Return (X, Y) of the center of cell containing provided text 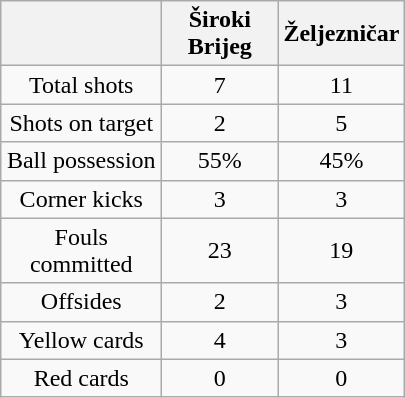
Yellow cards (82, 340)
Corner kicks (82, 199)
Shots on target (82, 123)
Željezničar (342, 34)
Red cards (82, 378)
45% (342, 161)
5 (342, 123)
Fouls committed (82, 250)
Offsides (82, 302)
4 (220, 340)
7 (220, 85)
Ball possession (82, 161)
23 (220, 250)
Široki Brijeg (220, 34)
Total shots (82, 85)
19 (342, 250)
55% (220, 161)
11 (342, 85)
